For the text-containing cell, return its midpoint in [X, Y] coordinate format. 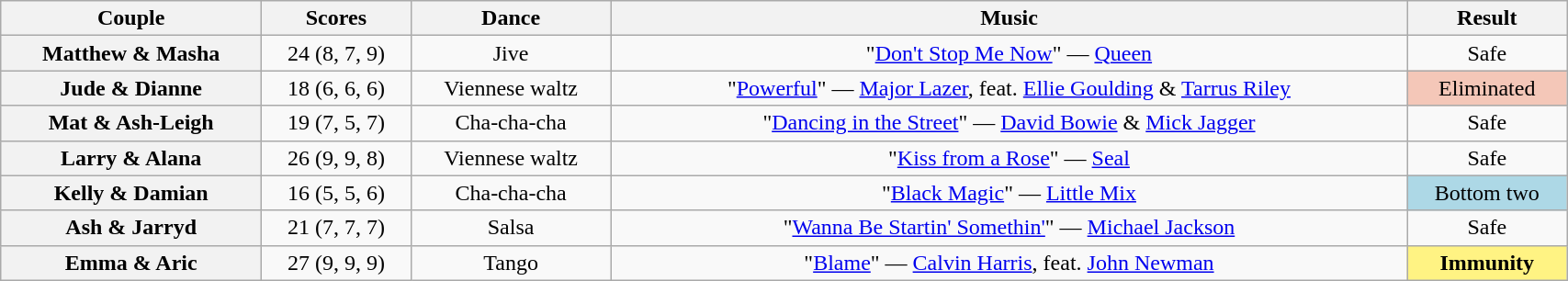
21 (7, 7, 7) [336, 228]
Mat & Ash-Leigh [131, 123]
Tango [511, 263]
Larry & Alana [131, 158]
"Kiss from a Rose" — Seal [1009, 158]
Kelly & Damian [131, 193]
"Black Magic" — Little Mix [1009, 193]
Jude & Dianne [131, 88]
"Wanna Be Startin' Somethin'" — Michael Jackson [1009, 228]
Bottom two [1487, 193]
Jive [511, 53]
Couple [131, 18]
24 (8, 7, 9) [336, 53]
"Don't Stop Me Now" — Queen [1009, 53]
Emma & Aric [131, 263]
"Powerful" — Major Lazer, feat. Ellie Goulding & Tarrus Riley [1009, 88]
Salsa [511, 228]
Dance [511, 18]
Scores [336, 18]
"Dancing in the Street" — David Bowie & Mick Jagger [1009, 123]
Result [1487, 18]
Music [1009, 18]
"Blame" — Calvin Harris, feat. John Newman [1009, 263]
19 (7, 5, 7) [336, 123]
Ash & Jarryd [131, 228]
26 (9, 9, 8) [336, 158]
16 (5, 5, 6) [336, 193]
Eliminated [1487, 88]
27 (9, 9, 9) [336, 263]
Immunity [1487, 263]
Matthew & Masha [131, 53]
18 (6, 6, 6) [336, 88]
